Scan for the cell matching the given text and deliver its [x, y] coordinate at center. 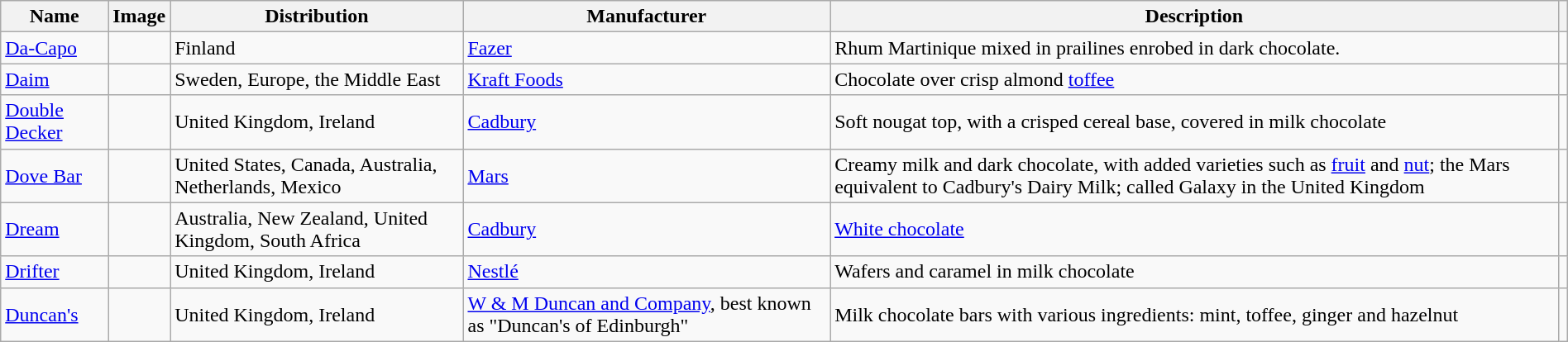
Milk chocolate bars with various ingredients: mint, toffee, ginger and hazelnut [1194, 314]
Sweden, Europe, the Middle East [317, 79]
Duncan's [55, 314]
Wafers and caramel in milk chocolate [1194, 272]
Double Decker [55, 122]
Dream [55, 230]
Da-Capo [55, 48]
Soft nougat top, with a crisped cereal base, covered in milk chocolate [1194, 122]
Daim [55, 79]
Fazer [647, 48]
Rhum Martinique mixed in prailines enrobed in dark chocolate. [1194, 48]
Dove Bar [55, 175]
Kraft Foods [647, 79]
Drifter [55, 272]
Nestlé [647, 272]
Image [139, 17]
Australia, New Zealand, United Kingdom, South Africa [317, 230]
Finland [317, 48]
White chocolate [1194, 230]
Chocolate over crisp almond toffee [1194, 79]
Description [1194, 17]
United States, Canada, Australia, Netherlands, Mexico [317, 175]
Mars [647, 175]
Name [55, 17]
Manufacturer [647, 17]
W & M Duncan and Company, best known as "Duncan's of Edinburgh" [647, 314]
Distribution [317, 17]
